Find where the given text appears and provide that cell's center as (X, Y) coordinate. 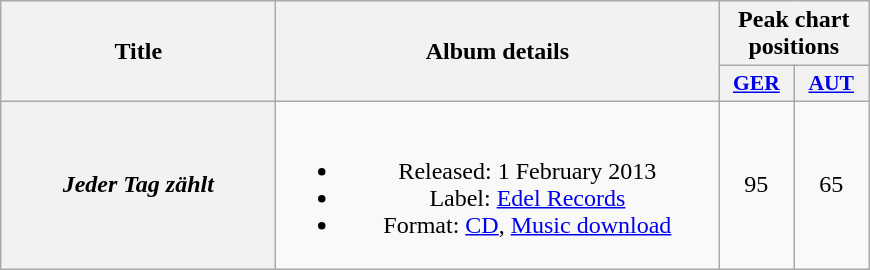
Jeder Tag zählt (138, 184)
95 (756, 184)
Peak chart positions (794, 34)
Album details (498, 52)
AUT (832, 84)
GER (756, 84)
65 (832, 184)
Released: 1 February 2013Label: Edel RecordsFormat: CD, Music download (498, 184)
Title (138, 52)
